Scan for the cell matching the given text and deliver its [X, Y] coordinate at center. 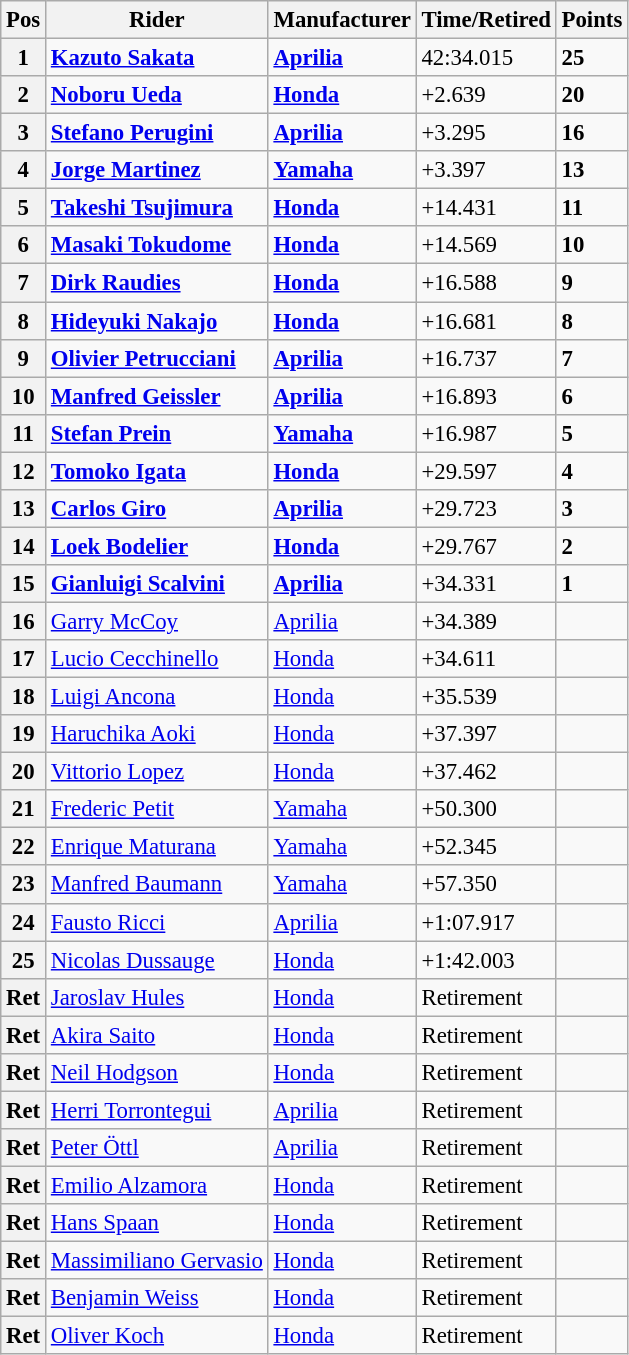
22 [24, 847]
19 [24, 734]
Jorge Martinez [158, 170]
17 [24, 659]
Oliver Koch [158, 1336]
Pos [24, 20]
Lucio Cecchinello [158, 659]
+29.723 [486, 509]
14 [24, 546]
12 [24, 471]
18 [24, 697]
+29.767 [486, 546]
Nicolas Dussauge [158, 960]
+3.397 [486, 170]
24 [24, 922]
+1:42.003 [486, 960]
Takeshi Tsujimura [158, 208]
Gianluigi Scalvini [158, 584]
Dirk Raudies [158, 283]
Enrique Maturana [158, 847]
+16.893 [486, 396]
+14.569 [486, 245]
+16.737 [486, 358]
Points [592, 20]
+52.345 [486, 847]
Massimiliano Gervasio [158, 1261]
+37.397 [486, 734]
+57.350 [486, 885]
Masaki Tokudome [158, 245]
Herri Torrontegui [158, 1110]
+1:07.917 [486, 922]
42:34.015 [486, 58]
Benjamin Weiss [158, 1298]
+2.639 [486, 95]
+3.295 [486, 133]
Frederic Petit [158, 809]
21 [24, 809]
Tomoko Igata [158, 471]
+35.539 [486, 697]
Peter Öttl [158, 1148]
Stefan Prein [158, 433]
Manfred Baumann [158, 885]
+34.611 [486, 659]
Jaroslav Hules [158, 997]
Stefano Perugini [158, 133]
Manufacturer [342, 20]
+16.681 [486, 321]
+37.462 [486, 772]
Hans Spaan [158, 1223]
+29.597 [486, 471]
Garry McCoy [158, 621]
Carlos Giro [158, 509]
Kazuto Sakata [158, 58]
Manfred Geissler [158, 396]
+34.389 [486, 621]
Rider [158, 20]
Olivier Petrucciani [158, 358]
+16.588 [486, 283]
Hideyuki Nakajo [158, 321]
Time/Retired [486, 20]
Noboru Ueda [158, 95]
Vittorio Lopez [158, 772]
Akira Saito [158, 1035]
Emilio Alzamora [158, 1185]
Loek Bodelier [158, 546]
+34.331 [486, 584]
Neil Hodgson [158, 1073]
+14.431 [486, 208]
Fausto Ricci [158, 922]
Haruchika Aoki [158, 734]
23 [24, 885]
+50.300 [486, 809]
Luigi Ancona [158, 697]
15 [24, 584]
+16.987 [486, 433]
